Search for the cell housing the specified text and yield its [x, y] center coordinate. 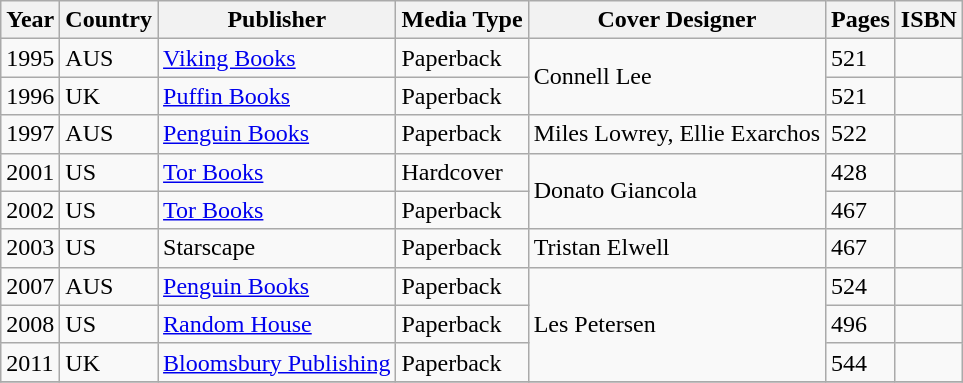
Country [109, 20]
1996 [30, 96]
2003 [30, 248]
544 [861, 362]
Puffin Books [277, 96]
1997 [30, 134]
Starscape [277, 248]
Random House [277, 324]
Hardcover [462, 172]
ISBN [928, 20]
Viking Books [277, 58]
2001 [30, 172]
Pages [861, 20]
428 [861, 172]
Miles Lowrey, Ellie Exarchos [676, 134]
Bloomsbury Publishing [277, 362]
Media Type [462, 20]
2008 [30, 324]
496 [861, 324]
2002 [30, 210]
Cover Designer [676, 20]
Connell Lee [676, 77]
2007 [30, 286]
Tristan Elwell [676, 248]
Publisher [277, 20]
2011 [30, 362]
524 [861, 286]
1995 [30, 58]
Year [30, 20]
Les Petersen [676, 324]
Donato Giancola [676, 191]
522 [861, 134]
